Locate the cell with the specified text and output its [x, y] center coordinate. 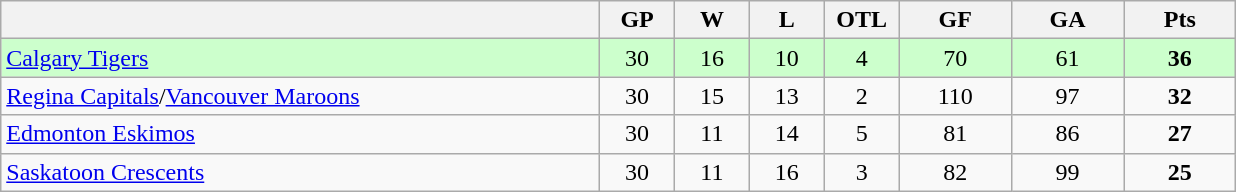
32 [1180, 96]
10 [786, 58]
36 [1180, 58]
OTL [862, 20]
15 [712, 96]
4 [862, 58]
GA [1067, 20]
70 [955, 58]
GP [638, 20]
Saskatoon Crescents [300, 172]
W [712, 20]
Pts [1180, 20]
Edmonton Eskimos [300, 134]
81 [955, 134]
13 [786, 96]
14 [786, 134]
82 [955, 172]
27 [1180, 134]
L [786, 20]
GF [955, 20]
61 [1067, 58]
3 [862, 172]
Calgary Tigers [300, 58]
Regina Capitals/Vancouver Maroons [300, 96]
86 [1067, 134]
2 [862, 96]
5 [862, 134]
25 [1180, 172]
99 [1067, 172]
110 [955, 96]
97 [1067, 96]
